Extract the (x, y) coordinate from the center of the cell holding the provided text.  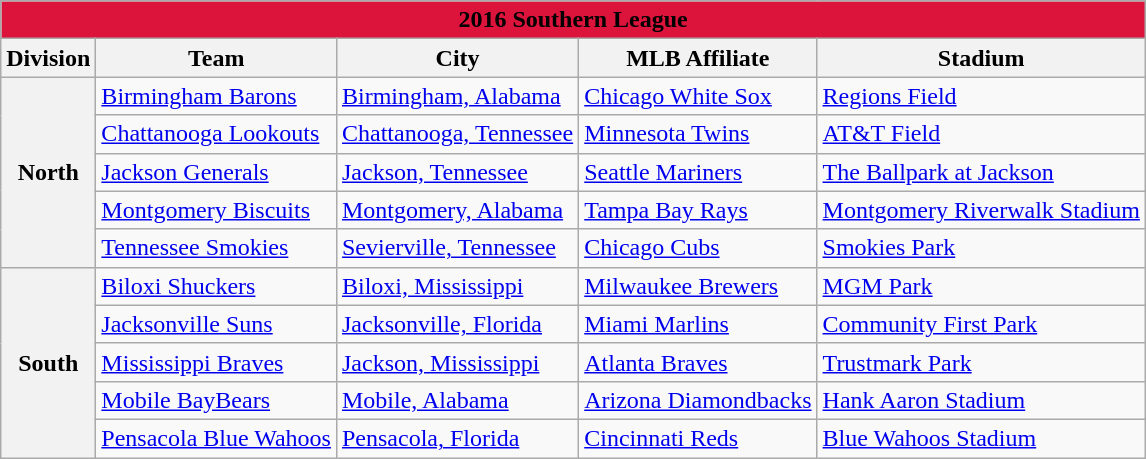
MLB Affiliate (698, 58)
Chicago White Sox (698, 96)
Chattanooga, Tennessee (457, 134)
South (48, 362)
MGM Park (981, 286)
Milwaukee Brewers (698, 286)
Jacksonville Suns (216, 324)
Team (216, 58)
The Ballpark at Jackson (981, 172)
Chicago Cubs (698, 248)
Trustmark Park (981, 362)
Mobile BayBears (216, 400)
Montgomery, Alabama (457, 210)
Community First Park (981, 324)
Tampa Bay Rays (698, 210)
Hank Aaron Stadium (981, 400)
Smokies Park (981, 248)
Birmingham, Alabama (457, 96)
Tennessee Smokies (216, 248)
Mississippi Braves (216, 362)
Miami Marlins (698, 324)
Pensacola Blue Wahoos (216, 438)
Biloxi Shuckers (216, 286)
Stadium (981, 58)
Division (48, 58)
2016 Southern League (574, 20)
Minnesota Twins (698, 134)
Regions Field (981, 96)
Montgomery Biscuits (216, 210)
Cincinnati Reds (698, 438)
Atlanta Braves (698, 362)
Montgomery Riverwalk Stadium (981, 210)
Jacksonville, Florida (457, 324)
Blue Wahoos Stadium (981, 438)
Seattle Mariners (698, 172)
Jackson, Tennessee (457, 172)
North (48, 172)
Jackson Generals (216, 172)
Mobile, Alabama (457, 400)
Sevierville, Tennessee (457, 248)
Pensacola, Florida (457, 438)
Chattanooga Lookouts (216, 134)
AT&T Field (981, 134)
Jackson, Mississippi (457, 362)
Arizona Diamondbacks (698, 400)
Birmingham Barons (216, 96)
City (457, 58)
Biloxi, Mississippi (457, 286)
